For the text-containing cell, return its midpoint in (X, Y) coordinate format. 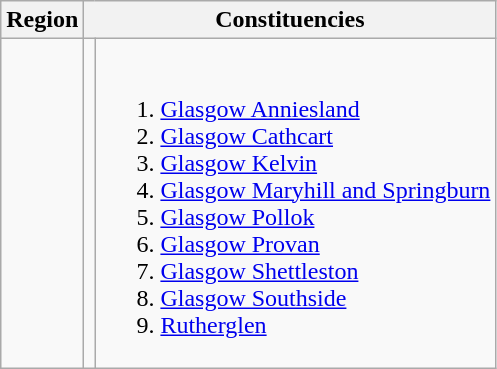
Constituencies (290, 20)
Region (42, 20)
